Pinpoint the cell where the given text exists, returning its [x, y] midpoint coordinate. 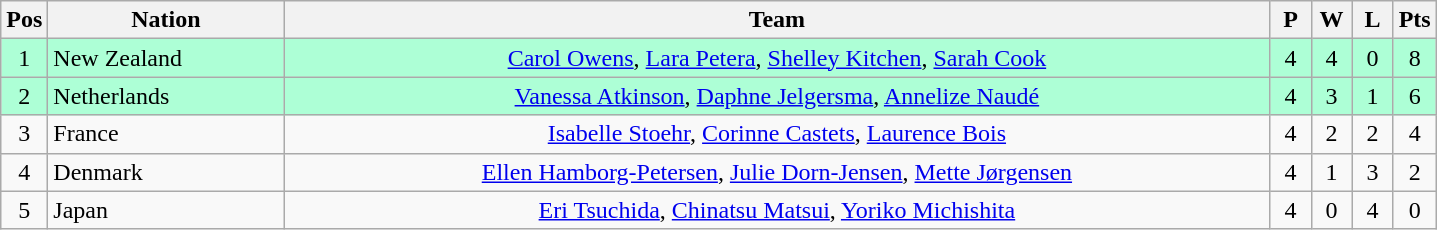
5 [24, 210]
New Zealand [166, 58]
Isabelle Stoehr, Corinne Castets, Laurence Bois [777, 134]
Pts [1414, 20]
Team [777, 20]
8 [1414, 58]
France [166, 134]
P [1290, 20]
Vanessa Atkinson, Daphne Jelgersma, Annelize Naudé [777, 96]
Ellen Hamborg-Petersen, Julie Dorn-Jensen, Mette Jørgensen [777, 172]
L [1372, 20]
W [1332, 20]
Pos [24, 20]
Carol Owens, Lara Petera, Shelley Kitchen, Sarah Cook [777, 58]
Denmark [166, 172]
Eri Tsuchida, Chinatsu Matsui, Yoriko Michishita [777, 210]
6 [1414, 96]
Netherlands [166, 96]
Nation [166, 20]
Japan [166, 210]
